Find where the given text appears and provide that cell's center as [x, y] coordinate. 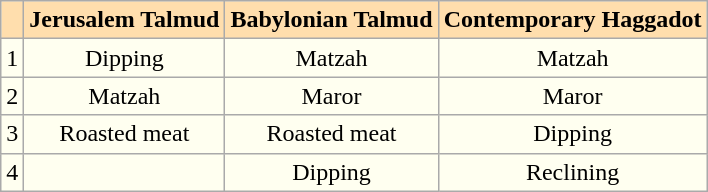
3 [12, 134]
Jerusalem Talmud [124, 20]
Contemporary Haggadot [572, 20]
4 [12, 172]
1 [12, 58]
Babylonian Talmud [332, 20]
Reclining [572, 172]
2 [12, 96]
